Extract the (X, Y) coordinate from the center of the cell holding the provided text.  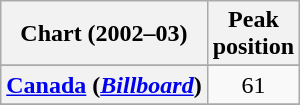
Peak position (253, 34)
Chart (2002–03) (104, 34)
Canada (Billboard) (104, 85)
61 (253, 85)
